From the cell containing the given text, extract its center point as [x, y] coordinate. 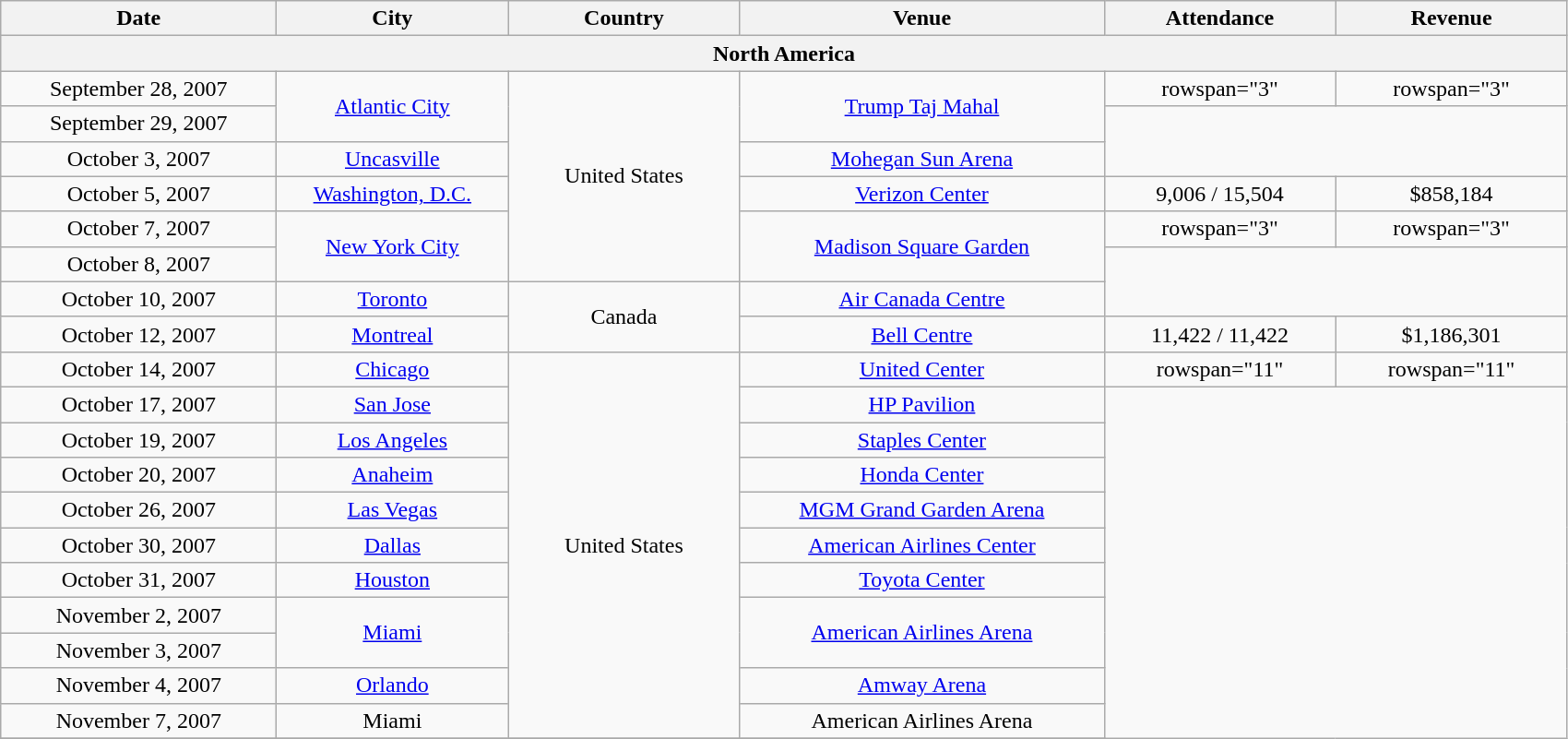
MGM Grand Garden Arena [922, 510]
Uncasville [393, 159]
Anaheim [393, 475]
9,006 / 15,504 [1219, 194]
October 12, 2007 [138, 334]
November 4, 2007 [138, 685]
Dallas [393, 545]
November 2, 2007 [138, 615]
Amway Arena [922, 685]
United Center [922, 369]
October 7, 2007 [138, 229]
11,422 / 11,422 [1219, 334]
October 31, 2007 [138, 580]
October 17, 2007 [138, 404]
October 14, 2007 [138, 369]
Houston [393, 580]
October 30, 2007 [138, 545]
Mohegan Sun Arena [922, 159]
Venue [922, 18]
Toronto [393, 299]
Revenue [1452, 18]
Verizon Center [922, 194]
HP Pavilion [922, 404]
Atlantic City [393, 106]
Madison Square Garden [922, 246]
Toyota Center [922, 580]
October 19, 2007 [138, 440]
Montreal [393, 334]
October 3, 2007 [138, 159]
Bell Centre [922, 334]
Las Vegas [393, 510]
Trump Taj Mahal [922, 106]
November 7, 2007 [138, 721]
Canada [624, 316]
$858,184 [1452, 194]
October 20, 2007 [138, 475]
September 29, 2007 [138, 124]
City [393, 18]
$1,186,301 [1452, 334]
September 28, 2007 [138, 89]
Date [138, 18]
Washington, D.C. [393, 194]
Staples Center [922, 440]
Chicago [393, 369]
October 26, 2007 [138, 510]
October 8, 2007 [138, 264]
Honda Center [922, 475]
November 3, 2007 [138, 650]
Orlando [393, 685]
San Jose [393, 404]
North America [784, 54]
Country [624, 18]
Attendance [1219, 18]
October 5, 2007 [138, 194]
American Airlines Center [922, 545]
New York City [393, 246]
October 10, 2007 [138, 299]
Los Angeles [393, 440]
Air Canada Centre [922, 299]
